Pinpoint the cell where the given text exists, returning its (x, y) midpoint coordinate. 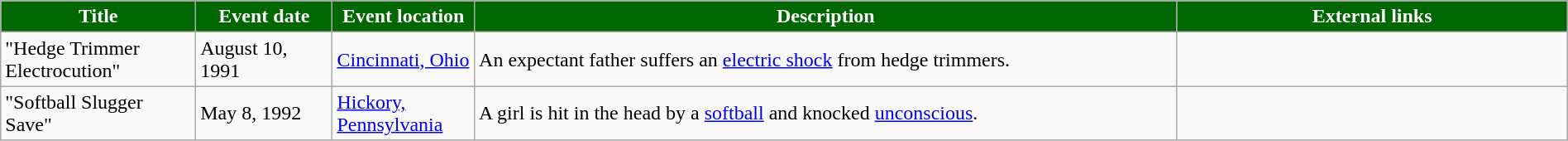
Cincinnati, Ohio (404, 60)
Description (826, 17)
An expectant father suffers an electric shock from hedge trimmers. (826, 60)
External links (1372, 17)
Hickory, Pennsylvania (404, 113)
May 8, 1992 (265, 113)
A girl is hit in the head by a softball and knocked unconscious. (826, 113)
Event location (404, 17)
Event date (265, 17)
"Hedge Trimmer Electrocution" (98, 60)
August 10, 1991 (265, 60)
Title (98, 17)
"Softball Slugger Save" (98, 113)
